Return the (x, y) coordinate for the center point of the cell that contains the specified text.  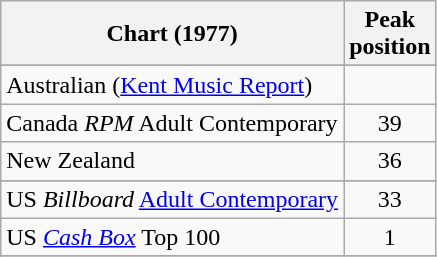
Peakposition (390, 34)
36 (390, 161)
US Cash Box Top 100 (172, 237)
US Billboard Adult Contemporary (172, 199)
Canada RPM Adult Contemporary (172, 123)
Australian (Kent Music Report) (172, 85)
33 (390, 199)
1 (390, 237)
39 (390, 123)
New Zealand (172, 161)
Chart (1977) (172, 34)
